Pinpoint the cell where the given text exists, returning its (X, Y) midpoint coordinate. 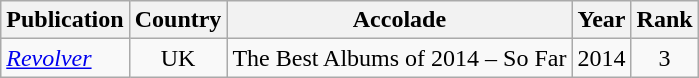
3 (664, 58)
Revolver (65, 58)
UK (178, 58)
The Best Albums of 2014 – So Far (400, 58)
Country (178, 20)
Year (602, 20)
2014 (602, 58)
Accolade (400, 20)
Rank (664, 20)
Publication (65, 20)
